Output the (x, y) coordinate of the center of the cell containing the given text.  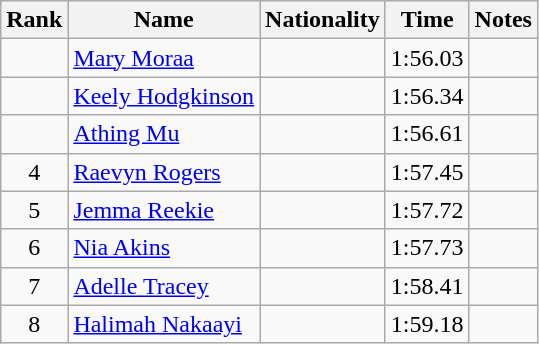
1:56.34 (427, 96)
7 (34, 286)
Time (427, 20)
Name (164, 20)
Jemma Reekie (164, 210)
Keely Hodgkinson (164, 96)
Adelle Tracey (164, 286)
Rank (34, 20)
1:58.41 (427, 286)
1:59.18 (427, 324)
1:57.72 (427, 210)
1:56.61 (427, 134)
1:57.73 (427, 248)
Mary Moraa (164, 58)
5 (34, 210)
Notes (503, 20)
Nationality (323, 20)
Halimah Nakaayi (164, 324)
1:56.03 (427, 58)
Athing Mu (164, 134)
Raevyn Rogers (164, 172)
4 (34, 172)
8 (34, 324)
1:57.45 (427, 172)
6 (34, 248)
Nia Akins (164, 248)
